Detect which cell encompasses the target text, then output its [x, y] center coordinate. 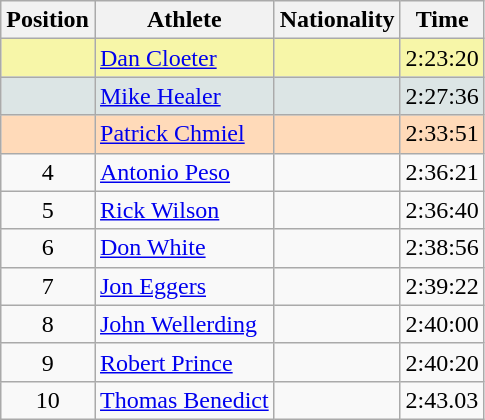
Robert Prince [184, 362]
Antonio Peso [184, 172]
Rick Wilson [184, 210]
2:38:56 [442, 248]
2:33:51 [442, 134]
7 [48, 286]
Time [442, 20]
Position [48, 20]
9 [48, 362]
4 [48, 172]
John Wellerding [184, 324]
2:40:20 [442, 362]
Jon Eggers [184, 286]
Mike Healer [184, 96]
2:27:36 [442, 96]
5 [48, 210]
6 [48, 248]
10 [48, 400]
Athlete [184, 20]
Patrick Chmiel [184, 134]
Thomas Benedict [184, 400]
Dan Cloeter [184, 58]
2:40:00 [442, 324]
8 [48, 324]
2:39:22 [442, 286]
2:36:21 [442, 172]
2:23:20 [442, 58]
2:36:40 [442, 210]
Don White [184, 248]
Nationality [337, 20]
2:43.03 [442, 400]
